Identify which cell holds the provided text, then report its (x, y) central coordinate. 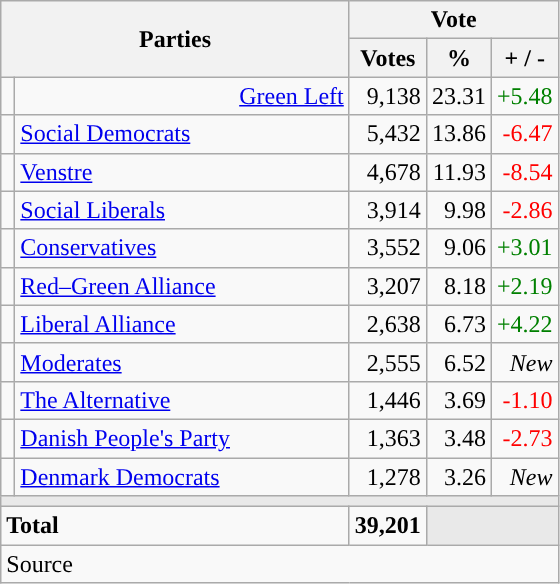
3,552 (388, 248)
+5.48 (524, 96)
Social Liberals (182, 210)
+ / - (524, 58)
Votes (388, 58)
+4.22 (524, 324)
3.26 (458, 477)
Green Left (182, 96)
% (458, 58)
9,138 (388, 96)
13.86 (458, 134)
Moderates (182, 362)
Venstre (182, 172)
8.18 (458, 286)
Source (280, 564)
Social Democrats (182, 134)
Conservatives (182, 248)
Total (176, 526)
-6.47 (524, 134)
9.98 (458, 210)
6.73 (458, 324)
+2.19 (524, 286)
Denmark Democrats (182, 477)
-2.86 (524, 210)
The Alternative (182, 400)
1,363 (388, 438)
3.69 (458, 400)
2,638 (388, 324)
-2.73 (524, 438)
Parties (176, 39)
1,446 (388, 400)
11.93 (458, 172)
Danish People's Party (182, 438)
9.06 (458, 248)
-8.54 (524, 172)
1,278 (388, 477)
5,432 (388, 134)
39,201 (388, 526)
3,914 (388, 210)
Red–Green Alliance (182, 286)
2,555 (388, 362)
Liberal Alliance (182, 324)
23.31 (458, 96)
Vote (454, 20)
-1.10 (524, 400)
3.48 (458, 438)
+3.01 (524, 248)
6.52 (458, 362)
4,678 (388, 172)
3,207 (388, 286)
